Provide the [x, y] coordinate of the cell's center where the given text is located.  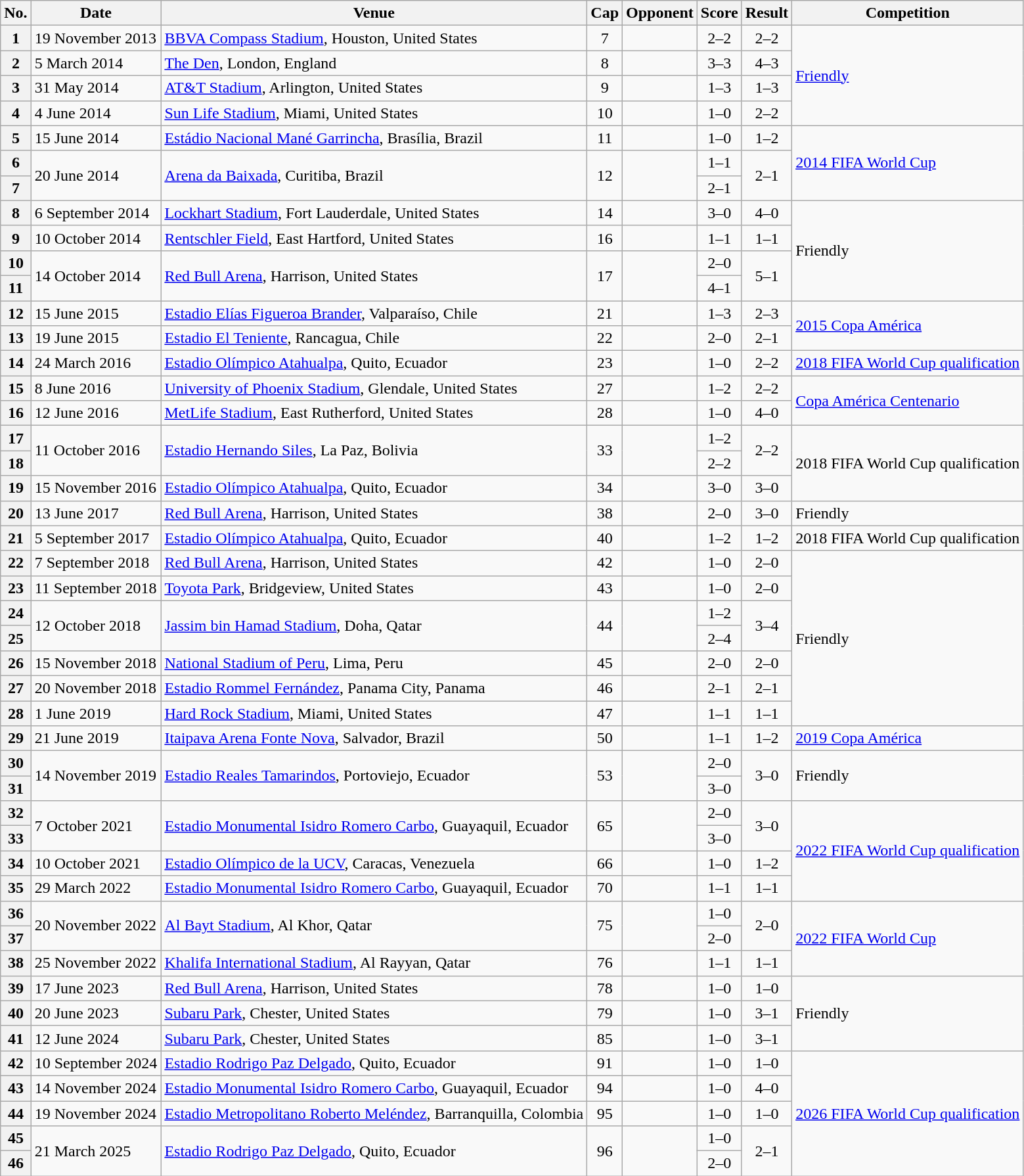
Estadio Elías Figueroa Brander, Valparaíso, Chile [374, 313]
25 [16, 638]
19 [16, 488]
14 November 2024 [96, 1088]
BBVA Compass Stadium, Houston, United States [374, 38]
30 [16, 763]
91 [605, 1063]
15 June 2015 [96, 313]
76 [605, 963]
Opponent [660, 13]
2 [16, 63]
12 October 2018 [96, 625]
39 [16, 988]
2022 FIFA World Cup qualification [908, 851]
2019 Copa América [908, 738]
41 [16, 1038]
Estádio Nacional Mané Garrincha, Brasília, Brazil [374, 138]
14 October 2014 [96, 275]
65 [605, 826]
University of Phoenix Stadium, Glendale, United States [374, 388]
21 March 2025 [96, 1151]
17 June 2023 [96, 988]
2–4 [719, 638]
96 [605, 1151]
18 [16, 463]
95 [605, 1114]
Estadio Metropolitano Roberto Meléndez, Barranquilla, Colombia [374, 1114]
3–3 [719, 63]
7 October 2021 [96, 826]
Arena da Baixada, Curitiba, Brazil [374, 175]
Rentschler Field, East Hartford, United States [374, 238]
47 [605, 713]
6 September 2014 [96, 213]
20 June 2014 [96, 175]
Competition [908, 13]
66 [605, 863]
36 [16, 913]
19 November 2013 [96, 38]
29 [16, 738]
94 [605, 1088]
19 June 2015 [96, 338]
Date [96, 13]
Venue [374, 13]
31 May 2014 [96, 88]
53 [605, 776]
79 [605, 1013]
Lockhart Stadium, Fort Lauderdale, United States [374, 213]
20 November 2022 [96, 926]
19 November 2024 [96, 1114]
29 March 2022 [96, 888]
24 [16, 613]
70 [605, 888]
8 June 2016 [96, 388]
25 November 2022 [96, 963]
15 June 2014 [96, 138]
10 October 2014 [96, 238]
Estadio Hernando Siles, La Paz, Bolivia [374, 451]
6 [16, 163]
Al Bayt Stadium, Al Khor, Qatar [374, 926]
31 [16, 788]
21 June 2019 [96, 738]
Khalifa International Stadium, Al Rayyan, Qatar [374, 963]
10 September 2024 [96, 1063]
3–4 [767, 625]
4–1 [719, 288]
35 [16, 888]
5 [16, 138]
Estadio Rommel Fernández, Panama City, Panama [374, 688]
5–1 [767, 275]
Itaipava Arena Fonte Nova, Salvador, Brazil [374, 738]
13 June 2017 [96, 513]
13 [16, 338]
2022 FIFA World Cup [908, 938]
15 November 2016 [96, 488]
1 [16, 38]
2–3 [767, 313]
Score [719, 13]
Copa América Centenario [908, 401]
32 [16, 813]
Cap [605, 13]
2026 FIFA World Cup qualification [908, 1113]
75 [605, 926]
Estadio El Teniente, Rancagua, Chile [374, 338]
1 June 2019 [96, 713]
2015 Copa América [908, 326]
Toyota Park, Bridgeview, United States [374, 588]
Estadio Olímpico de la UCV, Caracas, Venezuela [374, 863]
3 [16, 88]
Jassim bin Hamad Stadium, Doha, Qatar [374, 625]
The Den, London, England [374, 63]
10 October 2021 [96, 863]
11 September 2018 [96, 588]
2014 FIFA World Cup [908, 163]
4 June 2014 [96, 113]
4 [16, 113]
MetLife Stadium, East Rutherford, United States [374, 413]
7 September 2018 [96, 563]
National Stadium of Peru, Lima, Peru [374, 663]
Sun Life Stadium, Miami, United States [374, 113]
37 [16, 938]
Result [767, 13]
78 [605, 988]
12 June 2016 [96, 413]
20 November 2018 [96, 688]
No. [16, 13]
50 [605, 738]
AT&T Stadium, Arlington, United States [374, 88]
85 [605, 1038]
15 November 2018 [96, 663]
11 October 2016 [96, 451]
12 June 2024 [96, 1038]
26 [16, 663]
5 September 2017 [96, 538]
20 June 2023 [96, 1013]
14 November 2019 [96, 776]
24 March 2016 [96, 363]
Hard Rock Stadium, Miami, United States [374, 713]
15 [16, 388]
Estadio Reales Tamarindos, Portoviejo, Ecuador [374, 776]
20 [16, 513]
4–3 [767, 63]
5 March 2014 [96, 63]
